Return the [x, y] coordinate for the center point of the cell that contains the specified text.  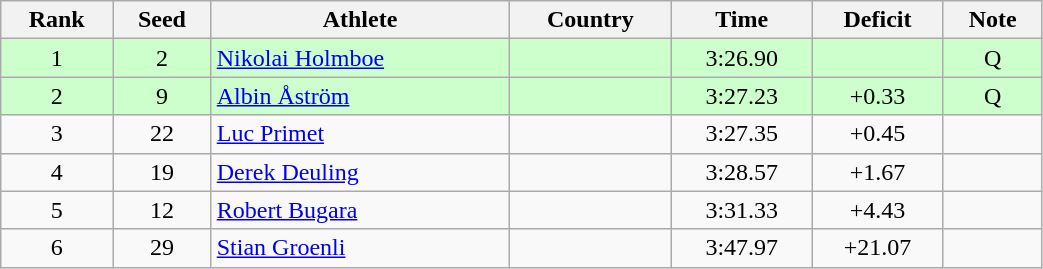
+0.33 [878, 96]
6 [57, 248]
29 [162, 248]
5 [57, 210]
Country [590, 20]
3:27.23 [742, 96]
Derek Deuling [360, 172]
+4.43 [878, 210]
Seed [162, 20]
Time [742, 20]
+1.67 [878, 172]
3:31.33 [742, 210]
Athlete [360, 20]
+0.45 [878, 134]
Robert Bugara [360, 210]
Rank [57, 20]
9 [162, 96]
1 [57, 58]
Stian Groenli [360, 248]
Note [992, 20]
3:27.35 [742, 134]
Nikolai Holmboe [360, 58]
3:28.57 [742, 172]
4 [57, 172]
3:47.97 [742, 248]
Albin Åström [360, 96]
12 [162, 210]
3 [57, 134]
+21.07 [878, 248]
Deficit [878, 20]
Luc Primet [360, 134]
19 [162, 172]
3:26.90 [742, 58]
22 [162, 134]
